Return [X, Y] of the center of cell containing provided text 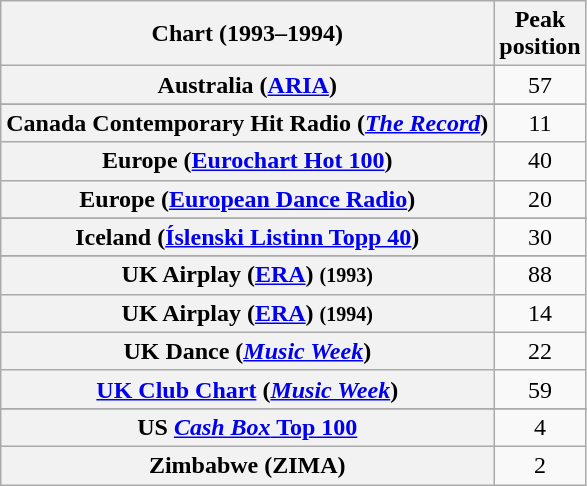
UK Airplay (ERA) (1993) [248, 275]
11 [540, 123]
57 [540, 85]
14 [540, 313]
88 [540, 275]
Peakposition [540, 34]
20 [540, 199]
40 [540, 161]
2 [540, 465]
Europe (European Dance Radio) [248, 199]
59 [540, 389]
UK Airplay (ERA) (1994) [248, 313]
Chart (1993–1994) [248, 34]
Australia (ARIA) [248, 85]
UK Dance (Music Week) [248, 351]
Zimbabwe (ZIMA) [248, 465]
Canada Contemporary Hit Radio (The Record) [248, 123]
US Cash Box Top 100 [248, 427]
4 [540, 427]
22 [540, 351]
30 [540, 237]
Iceland (Íslenski Listinn Topp 40) [248, 237]
Europe (Eurochart Hot 100) [248, 161]
UK Club Chart (Music Week) [248, 389]
